For the text-containing cell, return its midpoint in [x, y] coordinate format. 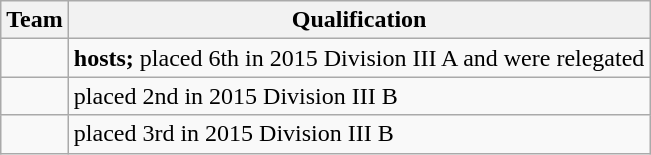
hosts; placed 6th in 2015 Division III A and were relegated [359, 58]
placed 2nd in 2015 Division III B [359, 96]
placed 3rd in 2015 Division III B [359, 134]
Team [35, 20]
Qualification [359, 20]
